Find where the given text appears and provide that cell's center as (x, y) coordinate. 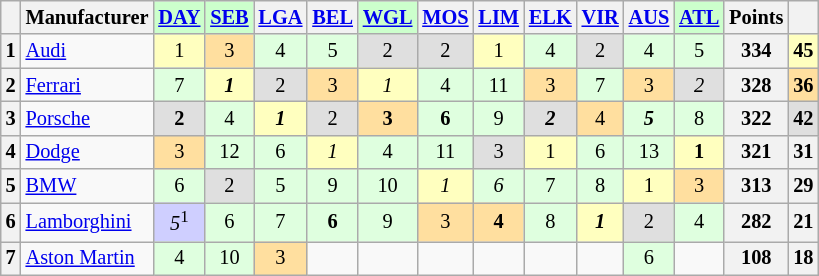
LGA (281, 17)
Dodge (88, 152)
BEL (332, 17)
LIM (498, 17)
45 (803, 51)
ELK (550, 17)
51 (179, 222)
313 (756, 186)
MOS (445, 17)
321 (756, 152)
WGL (388, 17)
SEB (229, 17)
334 (756, 51)
18 (803, 258)
31 (803, 152)
29 (803, 186)
Manufacturer (88, 17)
282 (756, 222)
Lamborghini (88, 222)
Porsche (88, 118)
DAY (179, 17)
VIR (600, 17)
Ferrari (88, 85)
Points (756, 17)
328 (756, 85)
BMW (88, 186)
36 (803, 85)
108 (756, 258)
ATL (699, 17)
AUS (649, 17)
12 (229, 152)
13 (649, 152)
Aston Martin (88, 258)
21 (803, 222)
42 (803, 118)
Audi (88, 51)
322 (756, 118)
